For the text-containing cell, return its midpoint in [X, Y] coordinate format. 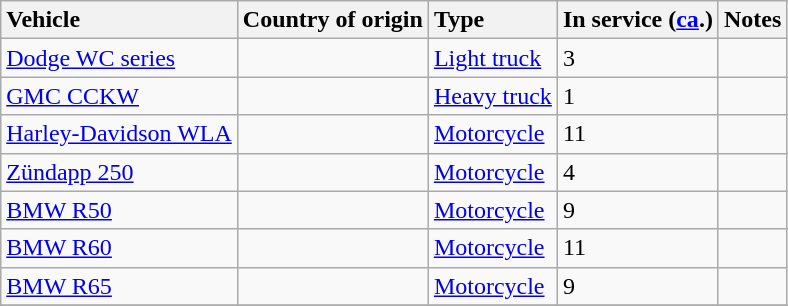
Zündapp 250 [120, 172]
Light truck [492, 58]
Heavy truck [492, 96]
In service (ca.) [638, 20]
4 [638, 172]
Dodge WC series [120, 58]
BMW R60 [120, 248]
GMC CCKW [120, 96]
BMW R50 [120, 210]
Vehicle [120, 20]
Country of origin [332, 20]
Type [492, 20]
3 [638, 58]
Harley-Davidson WLA [120, 134]
1 [638, 96]
Notes [752, 20]
BMW R65 [120, 286]
